Provide the (x, y) coordinate of the cell's center where the given text is located.  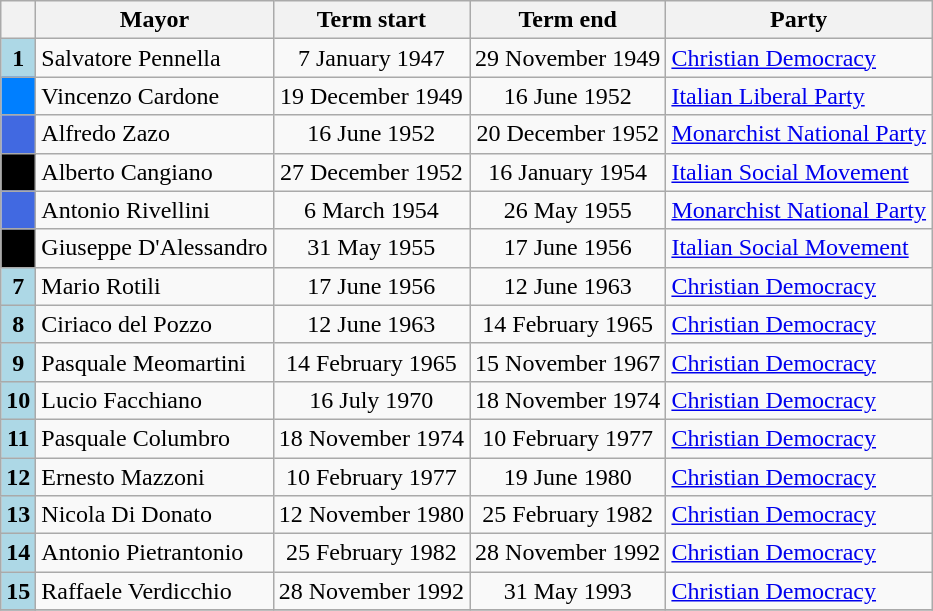
Vincenzo Cardone (154, 96)
Alfredo Zazo (154, 134)
29 November 1949 (568, 58)
Party (799, 20)
Ernesto Mazzoni (154, 477)
12 (18, 477)
Pasquale Columbro (154, 438)
15 (18, 591)
13 (18, 515)
7 January 1947 (371, 58)
12 November 1980 (371, 515)
8 (18, 324)
Term end (568, 20)
27 December 1952 (371, 172)
7 (18, 286)
Term start (371, 20)
Lucio Facchiano (154, 400)
Pasquale Meomartini (154, 362)
26 May 1955 (568, 210)
14 (18, 553)
19 December 1949 (371, 96)
20 December 1952 (568, 134)
Mario Rotili (154, 286)
10 (18, 400)
1 (18, 58)
6 March 1954 (371, 210)
Ciriaco del Pozzo (154, 324)
Nicola Di Donato (154, 515)
16 July 1970 (371, 400)
16 January 1954 (568, 172)
Antonio Pietrantonio (154, 553)
Raffaele Verdicchio (154, 591)
19 June 1980 (568, 477)
31 May 1955 (371, 248)
Salvatore Pennella (154, 58)
11 (18, 438)
31 May 1993 (568, 591)
15 November 1967 (568, 362)
9 (18, 362)
Italian Liberal Party (799, 96)
Antonio Rivellini (154, 210)
Mayor (154, 20)
Alberto Cangiano (154, 172)
Giuseppe D'Alessandro (154, 248)
